Detect which cell encompasses the target text, then output its (x, y) center coordinate. 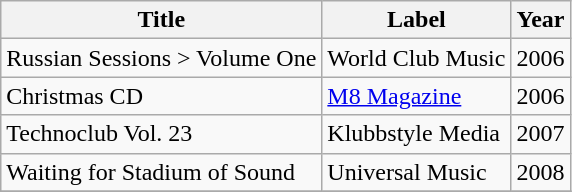
Technoclub Vol. 23 (162, 134)
M8 Magazine (416, 96)
Year (540, 20)
Waiting for Stadium of Sound (162, 172)
2008 (540, 172)
World Club Music (416, 58)
Title (162, 20)
Klubbstyle Media (416, 134)
Christmas CD (162, 96)
Label (416, 20)
Russian Sessions > Volume One (162, 58)
Universal Music (416, 172)
2007 (540, 134)
